Capture the cell that displays the provided text and extract its (X, Y) central coordinate. 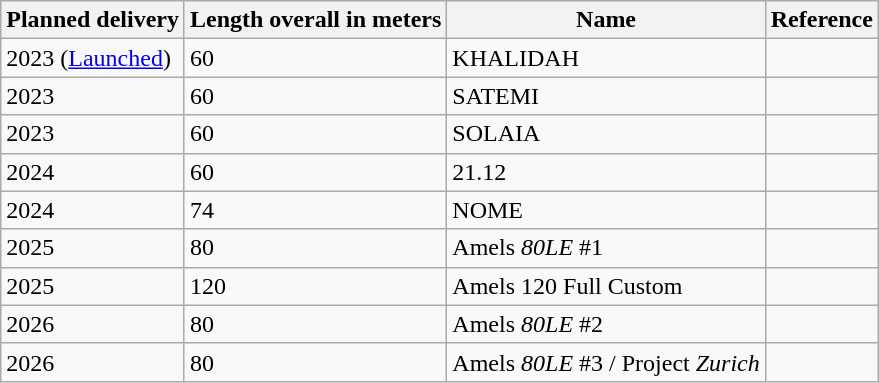
SATEMI (606, 96)
Amels 80LE #3 / Project Zurich (606, 362)
SOLAIA (606, 134)
Reference (822, 20)
2023 (Launched) (93, 58)
Planned delivery (93, 20)
21.12 (606, 172)
Length overall in meters (315, 20)
Amels 80LE #1 (606, 248)
KHALIDAH (606, 58)
74 (315, 210)
Name (606, 20)
Amels 120 Full Custom (606, 286)
120 (315, 286)
NOME (606, 210)
Amels 80LE #2 (606, 324)
